Return the (X, Y) coordinate for the center point of the cell that contains the specified text.  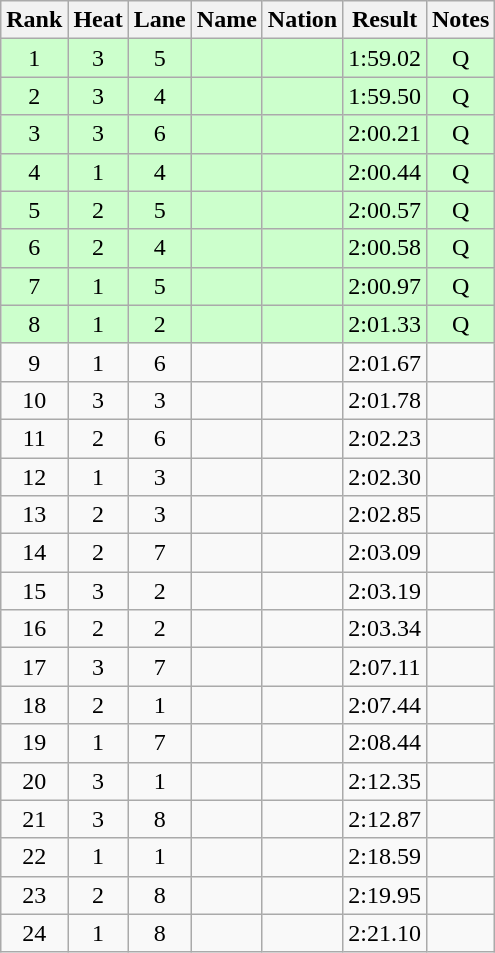
18 (34, 705)
2:00.58 (385, 248)
10 (34, 400)
2:12.87 (385, 819)
Result (385, 20)
9 (34, 362)
2:08.44 (385, 743)
2:00.21 (385, 134)
2:21.10 (385, 933)
15 (34, 591)
2:12.35 (385, 781)
2:02.23 (385, 438)
20 (34, 781)
2:01.33 (385, 324)
2:00.97 (385, 286)
2:02.30 (385, 477)
2:03.34 (385, 629)
16 (34, 629)
Lane (160, 20)
2:03.09 (385, 553)
2:18.59 (385, 857)
1:59.02 (385, 58)
2:03.19 (385, 591)
2:00.57 (385, 210)
19 (34, 743)
11 (34, 438)
24 (34, 933)
2:07.11 (385, 667)
2:00.44 (385, 172)
21 (34, 819)
2:02.85 (385, 515)
Nation (302, 20)
17 (34, 667)
1:59.50 (385, 96)
Name (226, 20)
Heat (98, 20)
23 (34, 895)
12 (34, 477)
14 (34, 553)
2:01.67 (385, 362)
13 (34, 515)
2:01.78 (385, 400)
Rank (34, 20)
Notes (460, 20)
22 (34, 857)
2:19.95 (385, 895)
2:07.44 (385, 705)
